Detect which cell encompasses the target text, then output its (x, y) center coordinate. 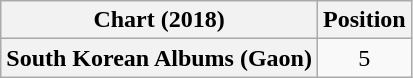
South Korean Albums (Gaon) (160, 58)
5 (364, 58)
Position (364, 20)
Chart (2018) (160, 20)
